Provide the [X, Y] coordinate of the cell's center where the given text is located.  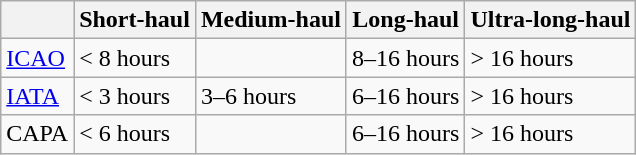
Ultra-long-haul [550, 20]
ICAO [38, 58]
< 8 hours [135, 58]
3–6 hours [270, 96]
IATA [38, 96]
CAPA [38, 134]
< 3 hours [135, 96]
Long-haul [405, 20]
8–16 hours [405, 58]
Short-haul [135, 20]
Medium-haul [270, 20]
< 6 hours [135, 134]
